Search for the cell housing the specified text and yield its (X, Y) center coordinate. 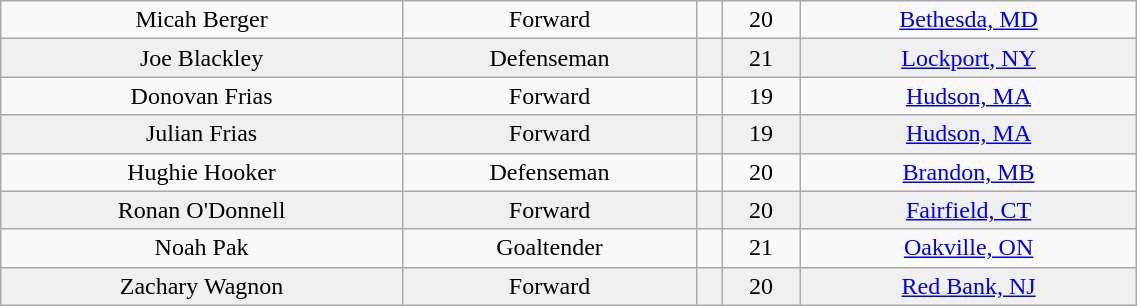
Noah Pak (202, 248)
Bethesda, MD (968, 20)
Donovan Frias (202, 96)
Goaltender (549, 248)
Brandon, MB (968, 172)
Ronan O'Donnell (202, 210)
Micah Berger (202, 20)
Joe Blackley (202, 58)
Red Bank, NJ (968, 286)
Oakville, ON (968, 248)
Fairfield, CT (968, 210)
Julian Frias (202, 134)
Hughie Hooker (202, 172)
Lockport, NY (968, 58)
Zachary Wagnon (202, 286)
